Search for the cell housing the specified text and yield its (X, Y) center coordinate. 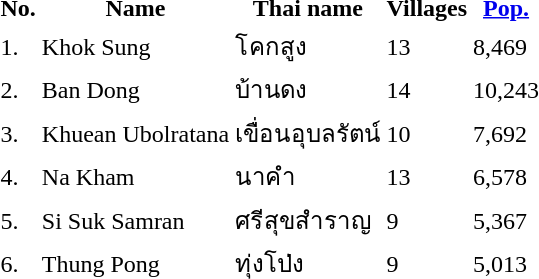
Khok Sung (135, 46)
เขื่อนอุบลรัตน์ (308, 133)
ศรีสุขสำราญ (308, 220)
14 (426, 90)
โคกสูง (308, 46)
Khuean Ubolratana (135, 133)
บ้านดง (308, 90)
10 (426, 133)
Si Suk Samran (135, 220)
Na Kham (135, 176)
Ban Dong (135, 90)
9 (426, 220)
นาคำ (308, 176)
